Identify which cell holds the provided text, then report its (X, Y) central coordinate. 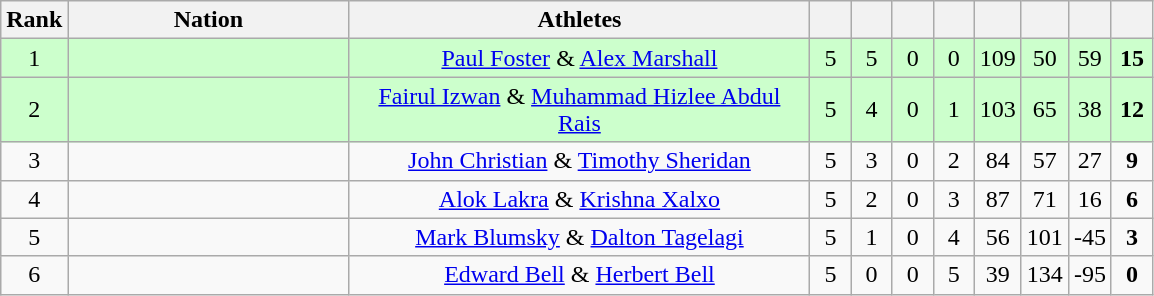
65 (1044, 110)
27 (1090, 161)
-45 (1090, 237)
Fairul Izwan & Muhammad Hizlee Abdul Rais (580, 110)
39 (998, 275)
71 (1044, 199)
15 (1132, 58)
50 (1044, 58)
Rank (34, 20)
-95 (1090, 275)
Alok Lakra & Krishna Xalxo (580, 199)
84 (998, 161)
109 (998, 58)
Nation (208, 20)
John Christian & Timothy Sheridan (580, 161)
101 (1044, 237)
Mark Blumsky & Dalton Tagelagi (580, 237)
16 (1090, 199)
Athletes (580, 20)
Edward Bell & Herbert Bell (580, 275)
38 (1090, 110)
57 (1044, 161)
9 (1132, 161)
134 (1044, 275)
12 (1132, 110)
Paul Foster & Alex Marshall (580, 58)
56 (998, 237)
87 (998, 199)
59 (1090, 58)
103 (998, 110)
